Locate the cell with the specified text and output its (x, y) center coordinate. 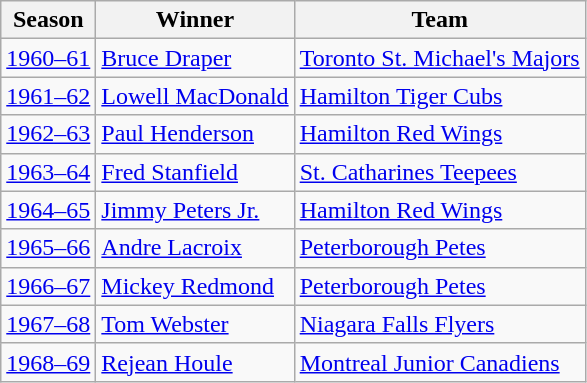
Niagara Falls Flyers (440, 324)
Toronto St. Michael's Majors (440, 58)
Team (440, 20)
Lowell MacDonald (195, 96)
Jimmy Peters Jr. (195, 210)
Mickey Redmond (195, 286)
1968–69 (48, 362)
Winner (195, 20)
Andre Lacroix (195, 248)
Bruce Draper (195, 58)
Season (48, 20)
St. Catharines Teepees (440, 172)
1960–61 (48, 58)
1961–62 (48, 96)
Hamilton Tiger Cubs (440, 96)
1962–63 (48, 134)
1965–66 (48, 248)
1964–65 (48, 210)
Fred Stanfield (195, 172)
Tom Webster (195, 324)
Rejean Houle (195, 362)
1967–68 (48, 324)
1963–64 (48, 172)
Montreal Junior Canadiens (440, 362)
1966–67 (48, 286)
Paul Henderson (195, 134)
